Locate the cell with the specified text and output its [X, Y] center coordinate. 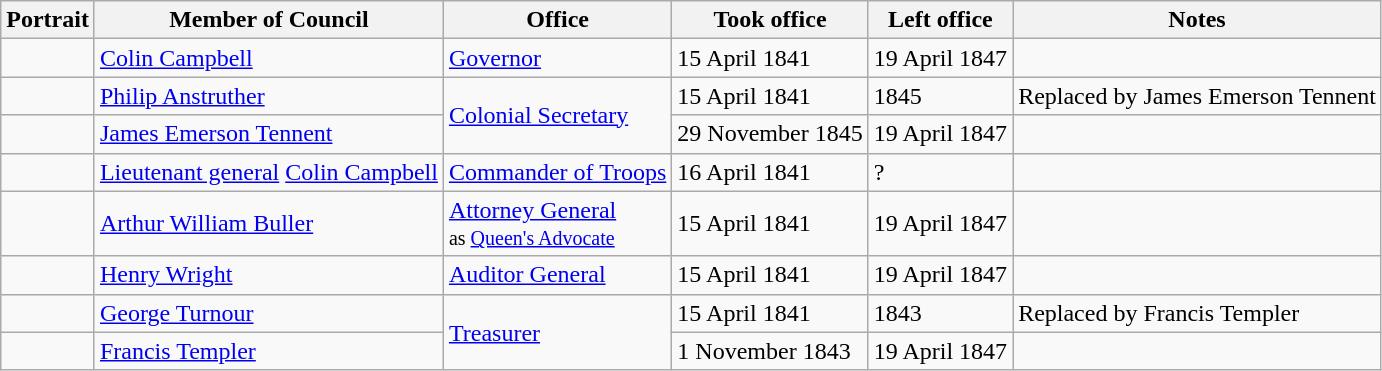
1 November 1843 [770, 351]
Attorney Generalas Queen's Advocate [557, 224]
Treasurer [557, 332]
Lieutenant general Colin Campbell [268, 172]
Member of Council [268, 20]
Left office [940, 20]
1843 [940, 313]
Replaced by James Emerson Tennent [1198, 96]
James Emerson Tennent [268, 134]
Francis Templer [268, 351]
Portrait [48, 20]
1845 [940, 96]
George Turnour [268, 313]
Henry Wright [268, 275]
29 November 1845 [770, 134]
Colin Campbell [268, 58]
Notes [1198, 20]
Commander of Troops [557, 172]
Philip Anstruther [268, 96]
Auditor General [557, 275]
Governor [557, 58]
Arthur William Buller [268, 224]
Office [557, 20]
? [940, 172]
Replaced by Francis Templer [1198, 313]
16 April 1841 [770, 172]
Colonial Secretary [557, 115]
Took office [770, 20]
